Return [X, Y] of the center of cell containing provided text 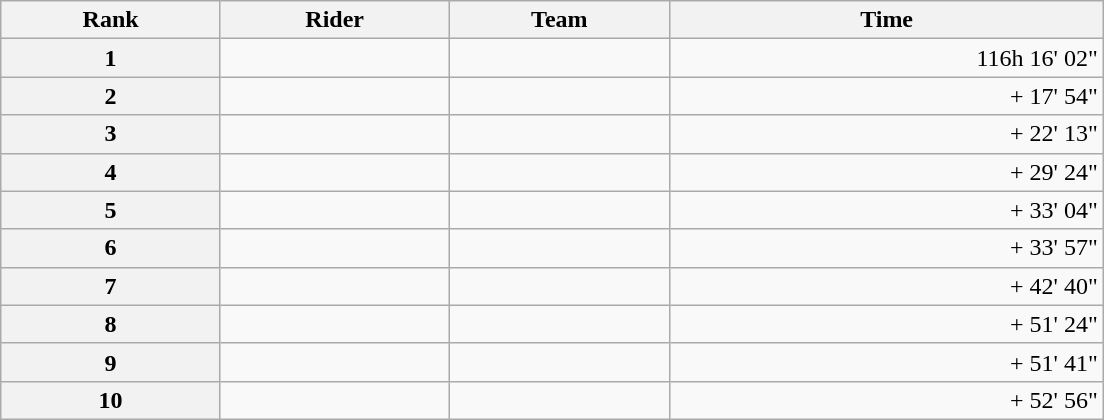
Rider [334, 20]
+ 33' 04" [886, 210]
+ 33' 57" [886, 248]
Time [886, 20]
+ 51' 41" [886, 362]
2 [111, 96]
3 [111, 134]
6 [111, 248]
8 [111, 324]
5 [111, 210]
+ 51' 24" [886, 324]
Team [560, 20]
116h 16' 02" [886, 58]
+ 22' 13" [886, 134]
+ 52' 56" [886, 400]
+ 29' 24" [886, 172]
10 [111, 400]
1 [111, 58]
4 [111, 172]
7 [111, 286]
+ 17' 54" [886, 96]
Rank [111, 20]
+ 42' 40" [886, 286]
9 [111, 362]
